Return the (X, Y) coordinate for the center point of the cell that contains the specified text.  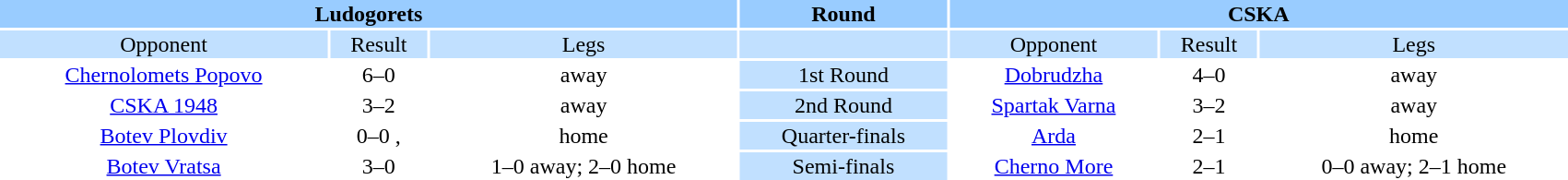
4–0 (1209, 75)
Arda (1054, 136)
Quarter-finals (843, 136)
3–0 (378, 166)
1–0 away; 2–0 home (583, 166)
CSKA 1948 (164, 105)
Chernolomets Popovo (164, 75)
Cherno More (1054, 166)
Ludogorets (369, 14)
Spartak Varna (1054, 105)
Botev Vratsa (164, 166)
CSKA (1258, 14)
6–0 (378, 75)
Dobrudzha (1054, 75)
Botev Plovdiv (164, 136)
2nd Round (843, 105)
0–0 away; 2–1 home (1414, 166)
0–0 , (378, 136)
Semi-finals (843, 166)
1st Round (843, 75)
Round (843, 14)
